Locate the cell with the specified text and output its (X, Y) center coordinate. 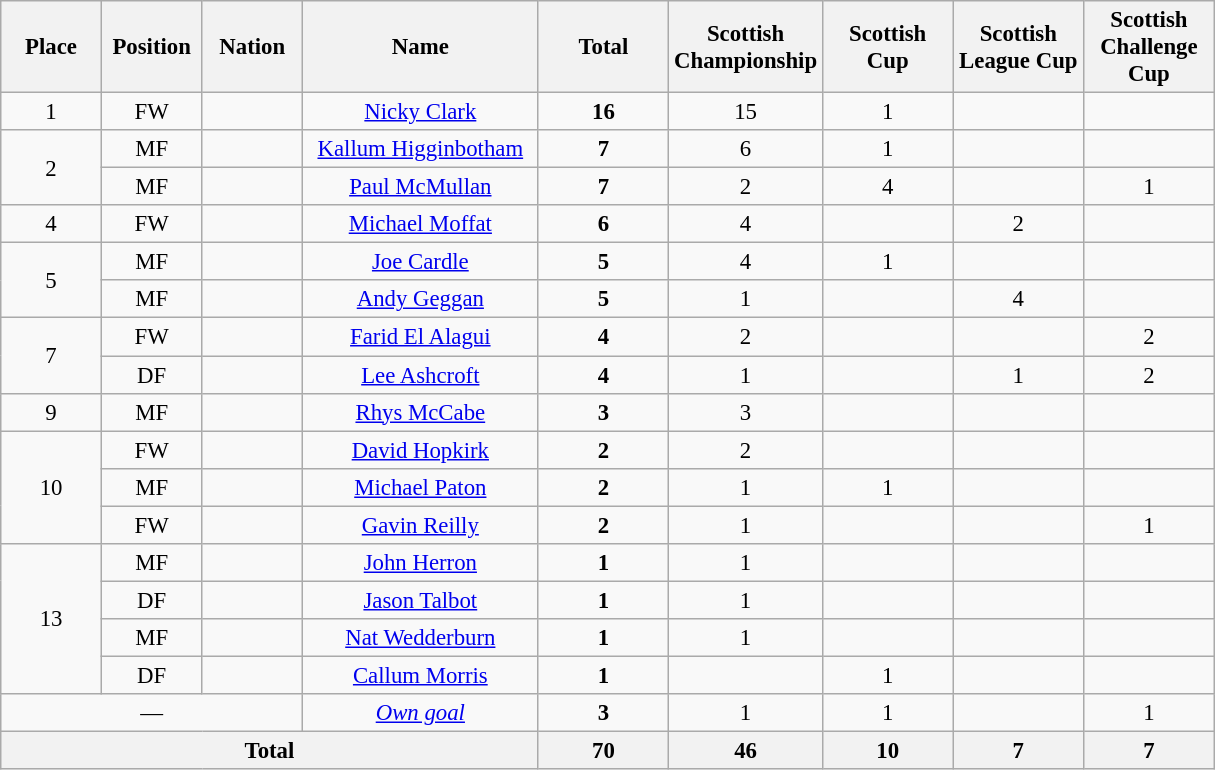
16 (604, 112)
Michael Moffat (421, 224)
— (152, 713)
Own goal (421, 713)
Jason Talbot (421, 600)
Andy Geggan (421, 299)
Gavin Reilly (421, 525)
Nicky Clark (421, 112)
Position (152, 47)
70 (604, 751)
9 (52, 412)
Scottish Challenge Cup (1150, 47)
Joe Cardle (421, 262)
Paul McMullan (421, 187)
13 (52, 619)
Scottish Championship (746, 47)
Lee Ashcroft (421, 375)
Rhys McCabe (421, 412)
Place (52, 47)
Scottish League Cup (1018, 47)
46 (746, 751)
15 (746, 112)
Kallum Higginbotham (421, 149)
David Hopkirk (421, 450)
Nat Wedderburn (421, 638)
Name (421, 47)
Farid El Alagui (421, 337)
Nation (252, 47)
Scottish Cup (888, 47)
Callum Morris (421, 675)
John Herron (421, 563)
Michael Paton (421, 487)
